Provide the (x, y) coordinate of the cell's center where the given text is located.  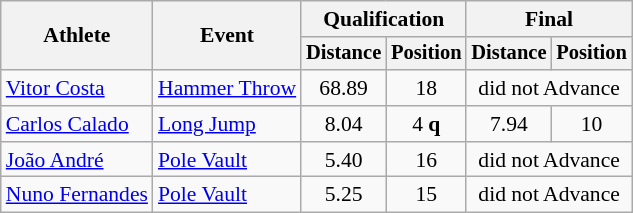
Carlos Calado (77, 124)
18 (426, 88)
15 (426, 195)
5.25 (344, 195)
10 (591, 124)
Long Jump (227, 124)
68.89 (344, 88)
Qualification (384, 19)
Event (227, 36)
5.40 (344, 160)
João André (77, 160)
Hammer Throw (227, 88)
4 q (426, 124)
16 (426, 160)
8.04 (344, 124)
Athlete (77, 36)
Vitor Costa (77, 88)
7.94 (508, 124)
Nuno Fernandes (77, 195)
Final (548, 19)
